Pinpoint the cell where the given text exists, returning its [X, Y] midpoint coordinate. 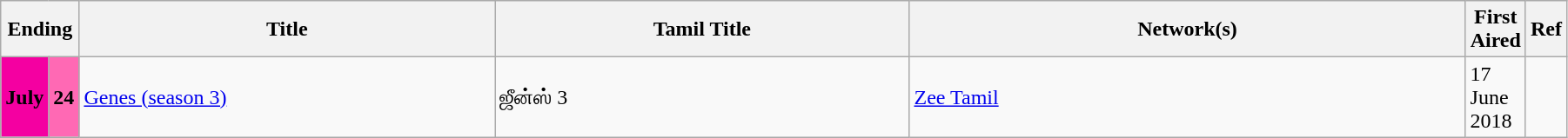
Genes (season 3) [287, 97]
ஜீன்ஸ் 3 [702, 97]
July [24, 97]
Ref [1545, 30]
24 [64, 97]
17 June 2018 [1495, 97]
First Aired [1495, 30]
Tamil Title [702, 30]
Title [287, 30]
Ending [40, 30]
Zee Tamil [1187, 97]
Network(s) [1187, 30]
